Pinpoint the cell where the given text exists, returning its [x, y] midpoint coordinate. 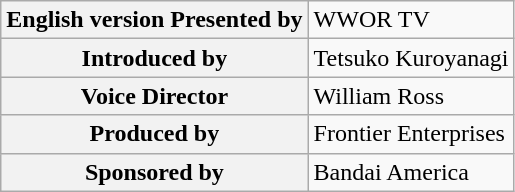
English version Presented by [154, 20]
William Ross [411, 96]
Sponsored by [154, 172]
Introduced by [154, 58]
Frontier Enterprises [411, 134]
Produced by [154, 134]
WWOR TV [411, 20]
Tetsuko Kuroyanagi [411, 58]
Voice Director [154, 96]
Bandai America [411, 172]
